Return the [X, Y] coordinate for the center point of the cell that contains the specified text.  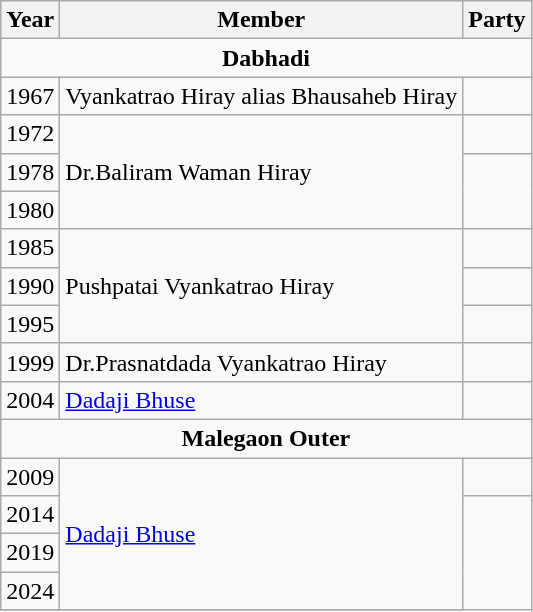
1999 [30, 362]
1972 [30, 134]
Member [262, 20]
Dabhadi [266, 58]
1985 [30, 248]
Dr.Baliram Waman Hiray [262, 172]
1967 [30, 96]
2019 [30, 553]
Pushpatai Vyankatrao Hiray [262, 286]
2014 [30, 515]
Party [497, 20]
1990 [30, 286]
2009 [30, 477]
1995 [30, 324]
Year [30, 20]
2024 [30, 591]
1980 [30, 210]
Vyankatrao Hiray alias Bhausaheb Hiray [262, 96]
1978 [30, 172]
Dr.Prasnatdada Vyankatrao Hiray [262, 362]
2004 [30, 400]
Malegaon Outer [266, 438]
